Determine the [X, Y] coordinate at the center of the cell enclosing the given text.  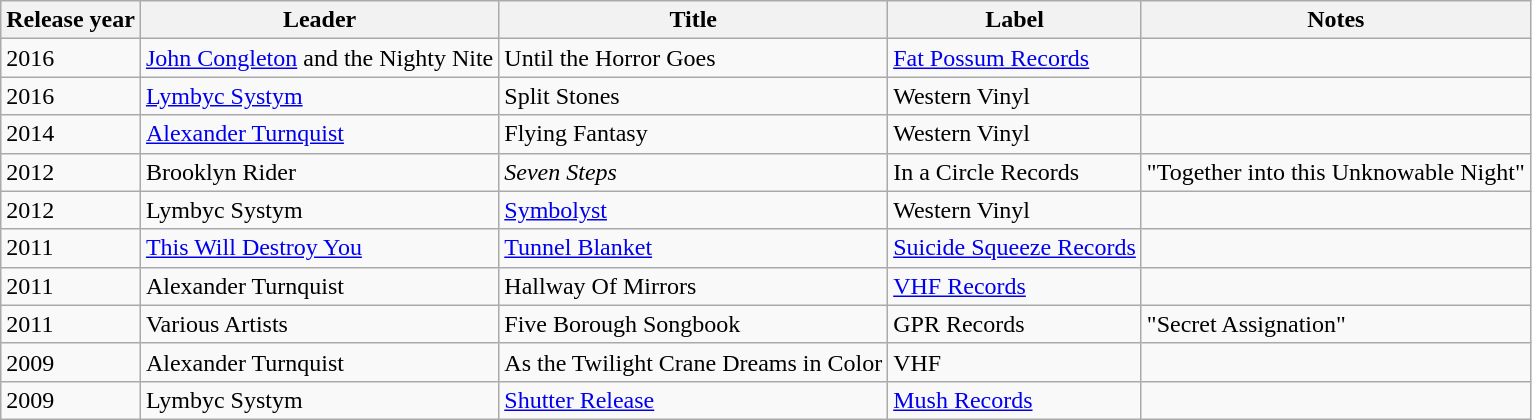
VHF [1015, 362]
Hallway Of Mirrors [694, 286]
John Congleton and the Nighty Nite [319, 58]
This Will Destroy You [319, 248]
Label [1015, 20]
Until the Horror Goes [694, 58]
Shutter Release [694, 400]
"Secret Assignation" [1336, 324]
Seven Steps [694, 172]
Five Borough Songbook [694, 324]
"Together into this Unknowable Night" [1336, 172]
VHF Records [1015, 286]
2014 [71, 134]
Split Stones [694, 96]
Tunnel Blanket [694, 248]
GPR Records [1015, 324]
Various Artists [319, 324]
Brooklyn Rider [319, 172]
Fat Possum Records [1015, 58]
Suicide Squeeze Records [1015, 248]
Notes [1336, 20]
In a Circle Records [1015, 172]
Leader [319, 20]
Release year [71, 20]
Symbolyst [694, 210]
Mush Records [1015, 400]
Flying Fantasy [694, 134]
Title [694, 20]
As the Twilight Crane Dreams in Color [694, 362]
